Provide the [X, Y] coordinate of the cell's center where the given text is located.  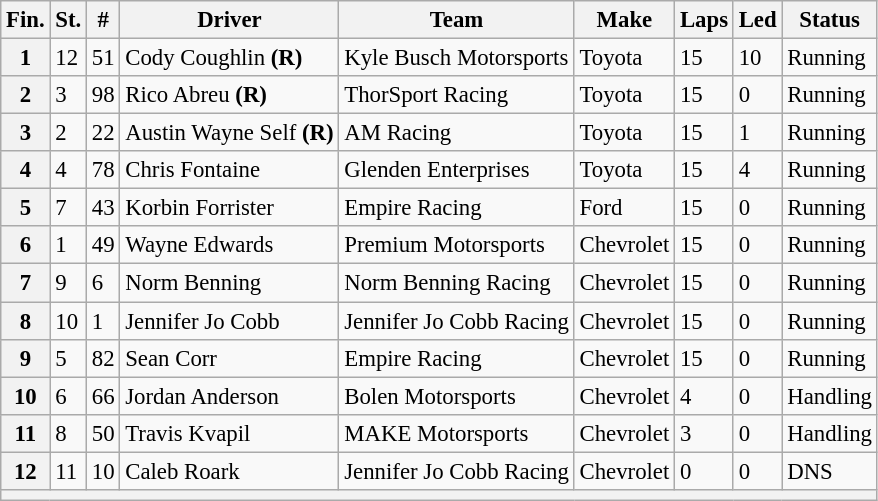
Cody Coughlin (R) [230, 58]
Led [758, 20]
Norm Benning [230, 283]
Chris Fontaine [230, 170]
Austin Wayne Self (R) [230, 133]
Kyle Busch Motorsports [456, 58]
Jennifer Jo Cobb [230, 321]
82 [104, 358]
Sean Corr [230, 358]
Status [830, 20]
Travis Kvapil [230, 433]
Glenden Enterprises [456, 170]
Fin. [26, 20]
ThorSport Racing [456, 95]
Team [456, 20]
49 [104, 245]
Rico Abreu (R) [230, 95]
DNS [830, 471]
# [104, 20]
66 [104, 396]
Caleb Roark [230, 471]
Bolen Motorsports [456, 396]
Premium Motorsports [456, 245]
22 [104, 133]
MAKE Motorsports [456, 433]
Ford [624, 208]
Korbin Forrister [230, 208]
St. [68, 20]
51 [104, 58]
Make [624, 20]
50 [104, 433]
Laps [704, 20]
Wayne Edwards [230, 245]
78 [104, 170]
98 [104, 95]
43 [104, 208]
Driver [230, 20]
AM Racing [456, 133]
Norm Benning Racing [456, 283]
Jordan Anderson [230, 396]
